Search for the cell housing the specified text and yield its [x, y] center coordinate. 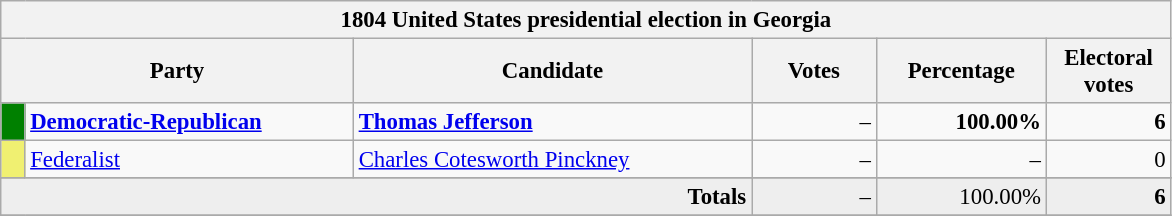
1804 United States presidential election in Georgia [586, 20]
Electoral votes [1108, 72]
Thomas Jefferson [552, 122]
Party [178, 72]
Totals [376, 197]
0 [1108, 160]
Votes [814, 72]
Candidate [552, 72]
Percentage [961, 72]
Democratic-Republican [189, 122]
Charles Cotesworth Pinckney [552, 160]
Federalist [189, 160]
